Output the [X, Y] coordinate of the center of the cell containing the given text.  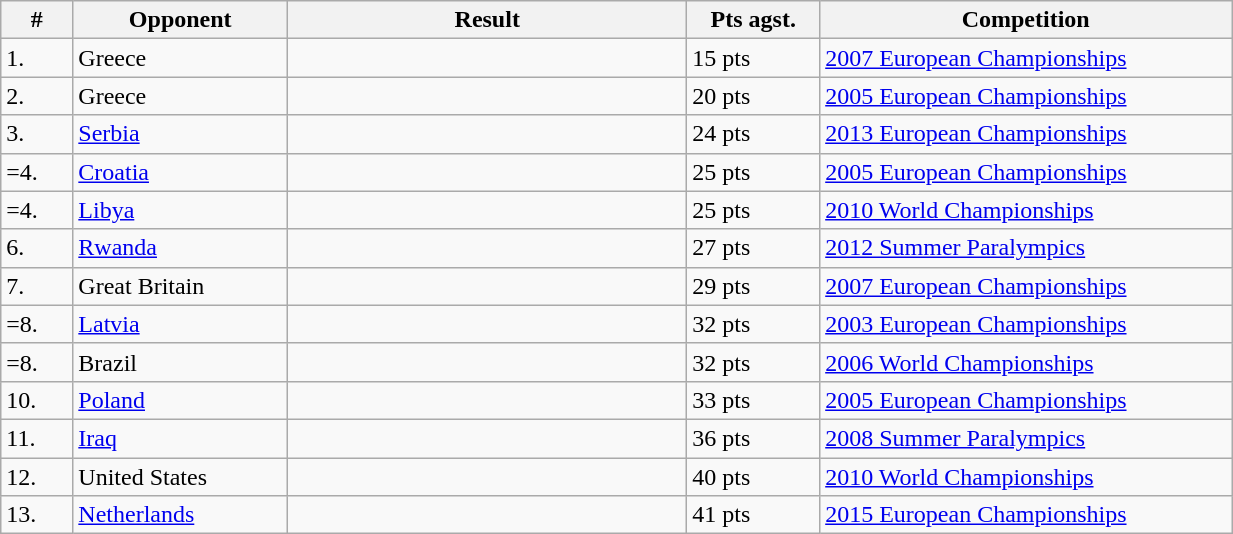
Netherlands [180, 515]
2008 Summer Paralympics [1026, 438]
2015 European Championships [1026, 515]
27 pts [754, 248]
United States [180, 477]
33 pts [754, 400]
40 pts [754, 477]
Latvia [180, 324]
7. [37, 286]
Brazil [180, 362]
1. [37, 58]
Rwanda [180, 248]
Serbia [180, 134]
3. [37, 134]
10. [37, 400]
6. [37, 248]
20 pts [754, 96]
Opponent [180, 20]
Pts agst. [754, 20]
Croatia [180, 172]
Poland [180, 400]
Libya [180, 210]
Great Britain [180, 286]
Result [488, 20]
Competition [1026, 20]
2012 Summer Paralympics [1026, 248]
11. [37, 438]
41 pts [754, 515]
2006 World Championships [1026, 362]
2003 European Championships [1026, 324]
12. [37, 477]
Iraq [180, 438]
2013 European Championships [1026, 134]
15 pts [754, 58]
13. [37, 515]
24 pts [754, 134]
# [37, 20]
36 pts [754, 438]
29 pts [754, 286]
2. [37, 96]
